From the cell containing the given text, extract its center point as [X, Y] coordinate. 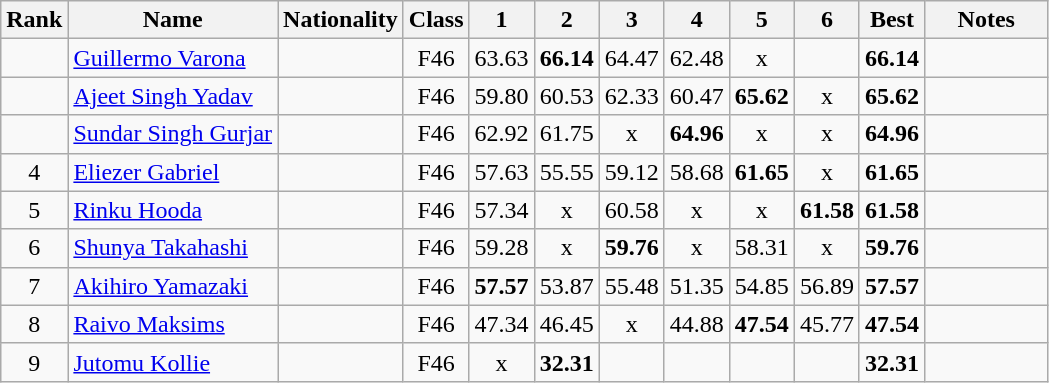
7 [34, 286]
Class [436, 20]
Jutomu Kollie [173, 362]
62.33 [632, 96]
Eliezer Gabriel [173, 172]
60.58 [632, 210]
Ajeet Singh Yadav [173, 96]
55.55 [566, 172]
Rinku Hooda [173, 210]
46.45 [566, 324]
8 [34, 324]
54.85 [762, 286]
Raivo Maksims [173, 324]
60.47 [696, 96]
Shunya Takahashi [173, 248]
Best [892, 20]
Nationality [341, 20]
56.89 [826, 286]
62.92 [502, 134]
47.34 [502, 324]
57.63 [502, 172]
59.12 [632, 172]
9 [34, 362]
59.28 [502, 248]
Sundar Singh Gurjar [173, 134]
51.35 [696, 286]
45.77 [826, 324]
44.88 [696, 324]
Akihiro Yamazaki [173, 286]
53.87 [566, 286]
2 [566, 20]
61.75 [566, 134]
Notes [986, 20]
Rank [34, 20]
55.48 [632, 286]
3 [632, 20]
63.63 [502, 58]
1 [502, 20]
60.53 [566, 96]
58.31 [762, 248]
59.80 [502, 96]
62.48 [696, 58]
58.68 [696, 172]
57.34 [502, 210]
64.47 [632, 58]
Guillermo Varona [173, 58]
Name [173, 20]
